Determine the [x, y] coordinate at the center of the cell enclosing the given text.  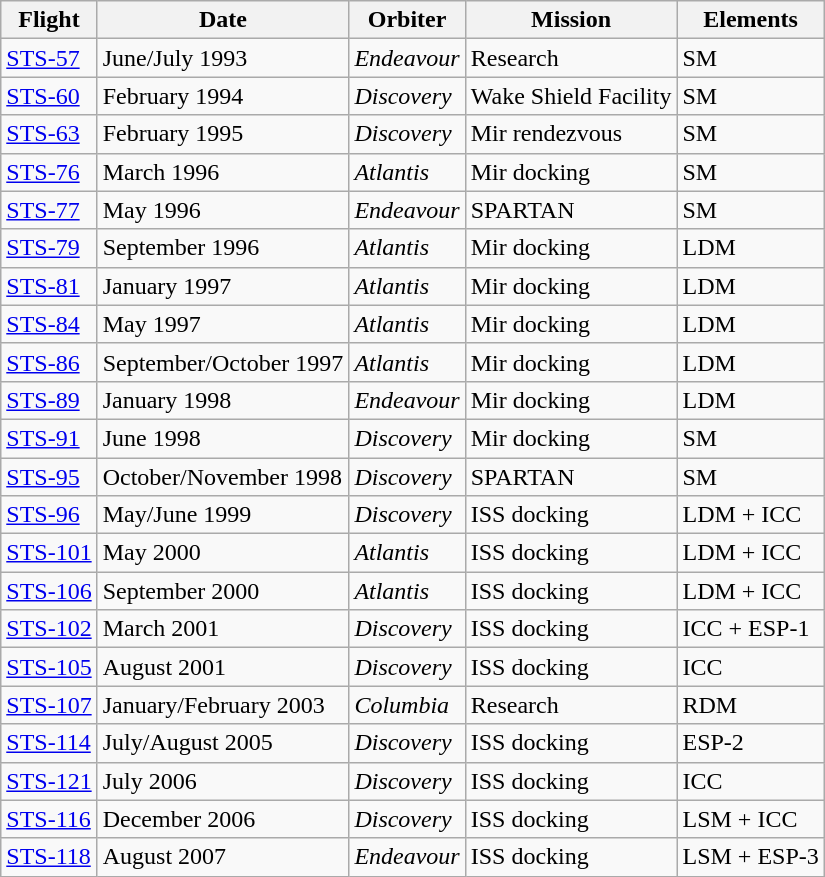
March 1996 [223, 172]
September 2000 [223, 591]
STS-96 [49, 515]
STS-95 [49, 477]
February 1994 [223, 96]
September 1996 [223, 248]
ESP-2 [750, 743]
STS-76 [49, 172]
Flight [49, 20]
August 2001 [223, 667]
Elements [750, 20]
February 1995 [223, 134]
STS-116 [49, 819]
March 2001 [223, 629]
RDM [750, 705]
STS-63 [49, 134]
STS-118 [49, 857]
STS-57 [49, 58]
Wake Shield Facility [571, 96]
STS-81 [49, 286]
May/June 1999 [223, 515]
August 2007 [223, 857]
Orbiter [407, 20]
STS-107 [49, 705]
STS-84 [49, 324]
STS-79 [49, 248]
June/July 1993 [223, 58]
STS-102 [49, 629]
LSM + ESP-3 [750, 857]
STS-89 [49, 400]
STS-91 [49, 438]
July/August 2005 [223, 743]
ICC + ESP-1 [750, 629]
May 1997 [223, 324]
June 1998 [223, 438]
January/February 2003 [223, 705]
July 2006 [223, 781]
May 1996 [223, 210]
September/October 1997 [223, 362]
Mir rendezvous [571, 134]
STS-86 [49, 362]
STS-114 [49, 743]
STS-106 [49, 591]
May 2000 [223, 553]
Date [223, 20]
January 1997 [223, 286]
December 2006 [223, 819]
Mission [571, 20]
October/November 1998 [223, 477]
LSM + ICC [750, 819]
STS-121 [49, 781]
STS-60 [49, 96]
STS-77 [49, 210]
STS-105 [49, 667]
STS-101 [49, 553]
January 1998 [223, 400]
Columbia [407, 705]
